Scan for the cell matching the given text and deliver its [x, y] coordinate at center. 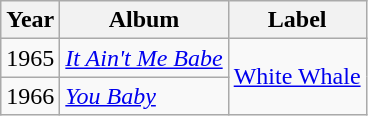
White Whale [297, 77]
Label [297, 20]
It Ain't Me Babe [144, 58]
1965 [30, 58]
Year [30, 20]
1966 [30, 96]
Album [144, 20]
You Baby [144, 96]
